Output the (X, Y) coordinate of the center of the cell containing the given text.  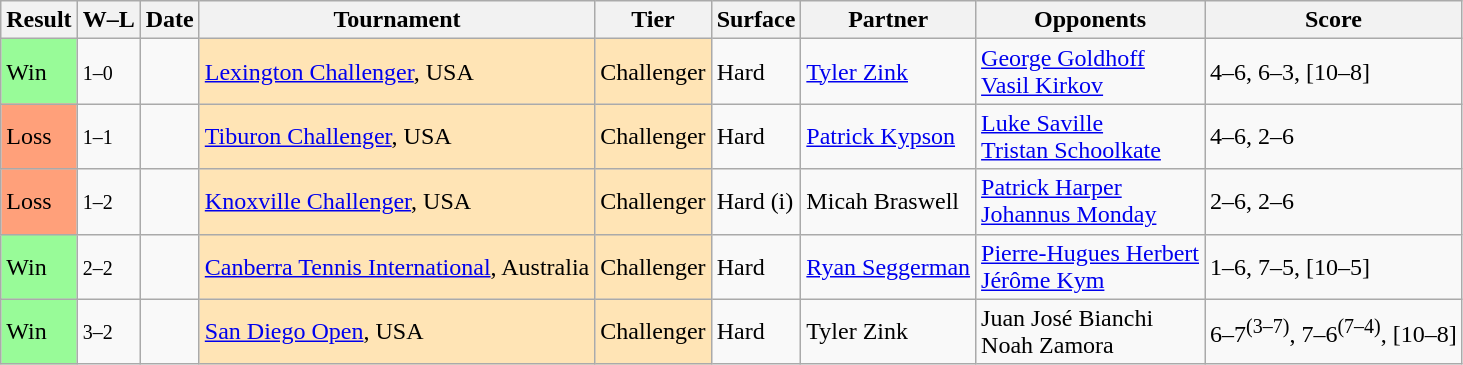
Canberra Tennis International, Australia (396, 266)
6–7(3–7), 7–6(7–4), [10–8] (1334, 332)
Patrick Kypson (888, 136)
Date (170, 20)
Ryan Seggerman (888, 266)
4–6, 6–3, [10–8] (1334, 72)
Tiburon Challenger, USA (396, 136)
Partner (888, 20)
Micah Braswell (888, 202)
Score (1334, 20)
Result (39, 20)
3–2 (108, 332)
Juan José Bianchi Noah Zamora (1090, 332)
Tournament (396, 20)
Lexington Challenger, USA (396, 72)
1–0 (108, 72)
1–1 (108, 136)
San Diego Open, USA (396, 332)
1–2 (108, 202)
Opponents (1090, 20)
Patrick Harper Johannus Monday (1090, 202)
Hard (i) (756, 202)
Luke Saville Tristan Schoolkate (1090, 136)
1–6, 7–5, [10–5] (1334, 266)
2–6, 2–6 (1334, 202)
Tier (653, 20)
W–L (108, 20)
George Goldhoff Vasil Kirkov (1090, 72)
Knoxville Challenger, USA (396, 202)
2–2 (108, 266)
Surface (756, 20)
4–6, 2–6 (1334, 136)
Pierre-Hugues Herbert Jérôme Kym (1090, 266)
